Detect which cell encompasses the target text, then output its (x, y) center coordinate. 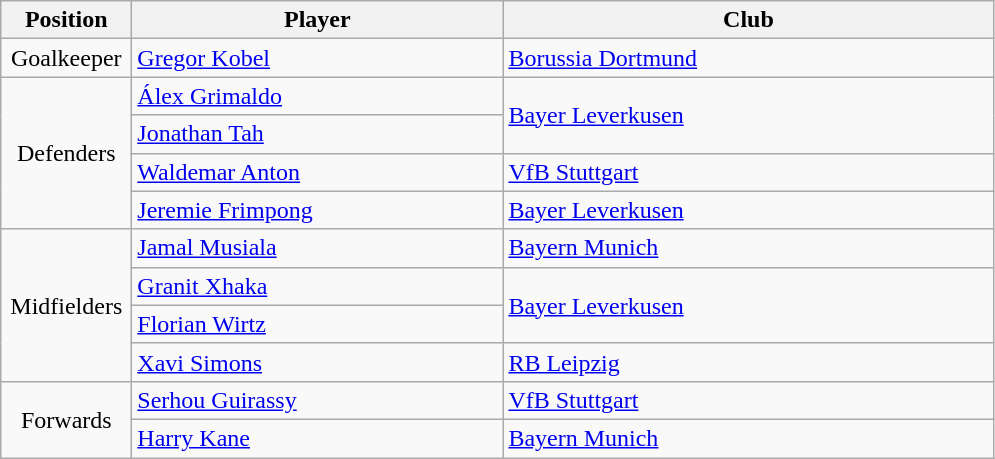
Borussia Dortmund (748, 58)
Jonathan Tah (318, 134)
Serhou Guirassy (318, 400)
Player (318, 20)
Gregor Kobel (318, 58)
Goalkeeper (66, 58)
Club (748, 20)
Position (66, 20)
Jamal Musiala (318, 248)
Granit Xhaka (318, 286)
Xavi Simons (318, 362)
RB Leipzig (748, 362)
Álex Grimaldo (318, 96)
Defenders (66, 153)
Jeremie Frimpong (318, 210)
Midfielders (66, 305)
Harry Kane (318, 438)
Waldemar Anton (318, 172)
Forwards (66, 419)
Florian Wirtz (318, 324)
